From the cell containing the given text, extract its center point as [X, Y] coordinate. 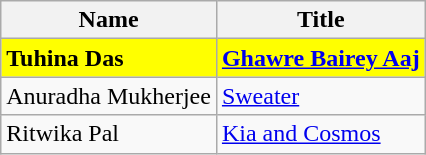
Ghawre Bairey Aaj [320, 58]
Ritwika Pal [109, 134]
Tuhina Das [109, 58]
Title [320, 20]
Sweater [320, 96]
Kia and Cosmos [320, 134]
Name [109, 20]
Anuradha Mukherjee [109, 96]
